Return (X, Y) of the center of cell containing provided text 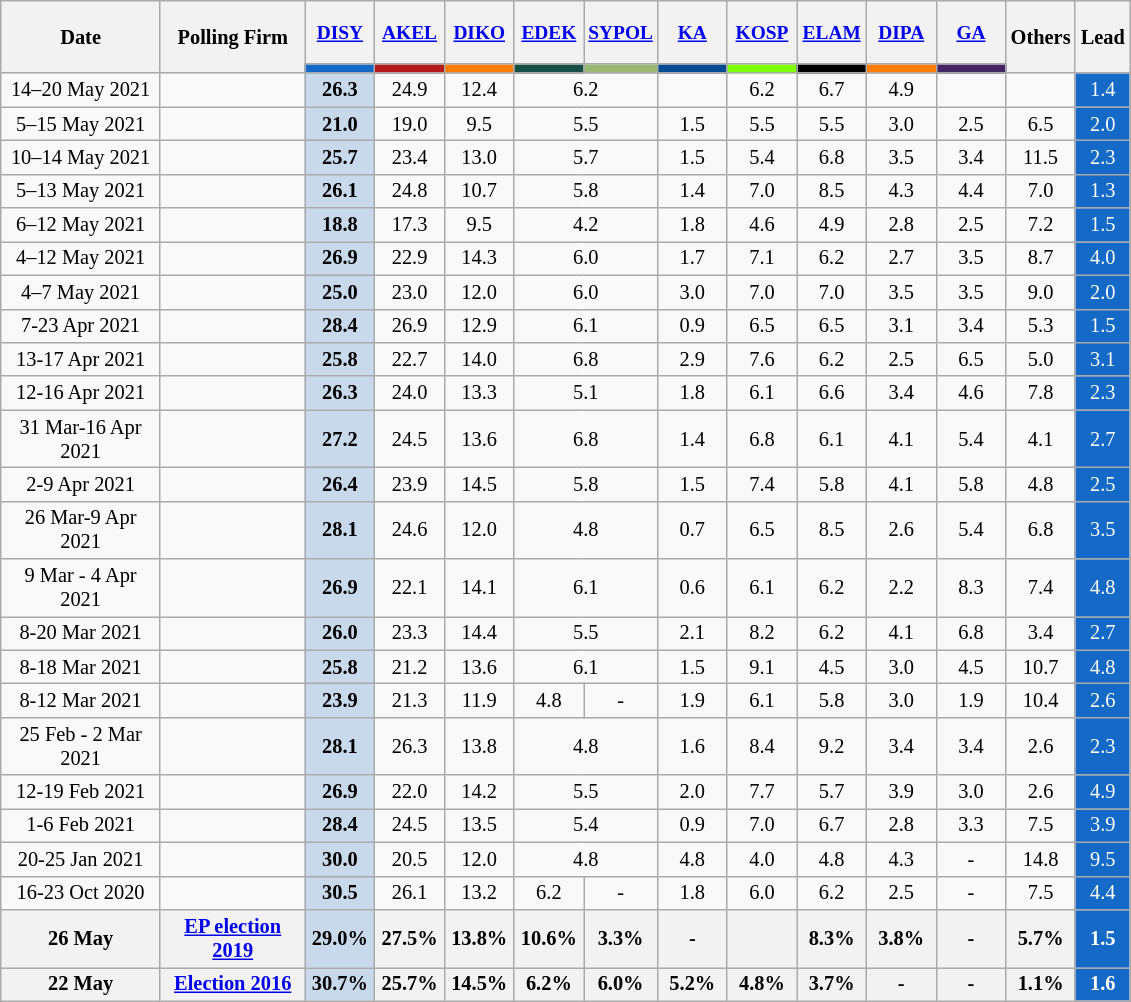
26 Mar-9 Apr 2021 (81, 530)
17.3 (410, 225)
3.3% (621, 938)
14.5 (479, 484)
22.9 (410, 258)
12-16 Apr 2021 (81, 393)
0.7 (692, 530)
6.0% (621, 984)
1.3 (1102, 191)
10–14 May 2021 (81, 157)
26.4 (340, 484)
8.4 (762, 746)
2-9 Apr 2021 (81, 484)
7-23 Apr 2021 (81, 326)
7.6 (762, 359)
Others (1041, 36)
18.8 (340, 225)
3.7% (832, 984)
12.9 (479, 326)
14.1 (479, 588)
5.7% (1041, 938)
3.8% (901, 938)
11.9 (479, 701)
1.7 (692, 258)
10.6% (549, 938)
Lead (1102, 36)
SYPOL (621, 32)
19.0 (410, 124)
DIPA (901, 32)
13.8 (479, 746)
13.3 (479, 393)
5.2% (692, 984)
13.0 (479, 157)
9.1 (762, 667)
4–12 May 2021 (81, 258)
30.7% (340, 984)
21.3 (410, 701)
7.8 (1041, 393)
11.5 (1041, 157)
DISY (340, 32)
9.2 (832, 746)
KA (692, 32)
7.7 (762, 792)
DIKO (479, 32)
0.6 (692, 588)
4.8% (762, 984)
14.2 (479, 792)
Polling Firm (232, 36)
14.8 (1041, 859)
27.5% (410, 938)
1-6 Feb 2021 (81, 825)
5–15 May 2021 (81, 124)
8.2 (762, 633)
20.5 (410, 859)
1.1% (1041, 984)
8.3 (971, 588)
30.0 (340, 859)
5–13 May 2021 (81, 191)
24.9 (410, 90)
22 May (81, 984)
22.1 (410, 588)
22.0 (410, 792)
9.0 (1041, 292)
13-17 Apr 2021 (81, 359)
24.6 (410, 530)
8-18 Mar 2021 (81, 667)
16-23 Oct 2020 (81, 893)
2.2 (901, 588)
29.0% (340, 938)
EP election 2019 (232, 938)
22.7 (410, 359)
23.3 (410, 633)
23.0 (410, 292)
2.1 (692, 633)
2.9 (692, 359)
Election 2016 (232, 984)
23.4 (410, 157)
25 Feb - 2 Mar 2021 (81, 746)
13.5 (479, 825)
25.7% (410, 984)
KOSP (762, 32)
ELAM (832, 32)
26 May (81, 938)
8-12 Mar 2021 (81, 701)
13.2 (479, 893)
14–20 May 2021 (81, 90)
21.0 (340, 124)
14.0 (479, 359)
6–12 May 2021 (81, 225)
13.8% (479, 938)
14.4 (479, 633)
7.1 (762, 258)
12-19 Feb 2021 (81, 792)
GA (971, 32)
4.2 (586, 225)
Date (81, 36)
3.3 (971, 825)
31 Mar-16 Apr 2021 (81, 439)
5.3 (1041, 326)
26.0 (340, 633)
14.5% (479, 984)
EDEK (549, 32)
8.3% (832, 938)
14.3 (479, 258)
7.2 (1041, 225)
25.7 (340, 157)
24.8 (410, 191)
12.4 (479, 90)
25.0 (340, 292)
AKEL (410, 32)
6.6 (832, 393)
4–7 May 2021 (81, 292)
5.1 (586, 393)
21.2 (410, 667)
20-25 Jan 2021 (81, 859)
30.5 (340, 893)
5.0 (1041, 359)
8.7 (1041, 258)
8-20 Mar 2021 (81, 633)
6.2% (549, 984)
10.4 (1041, 701)
9 Mar - 4 Apr 2021 (81, 588)
27.2 (340, 439)
24.0 (410, 393)
